Extract the [x, y] coordinate from the center of the cell holding the provided text.  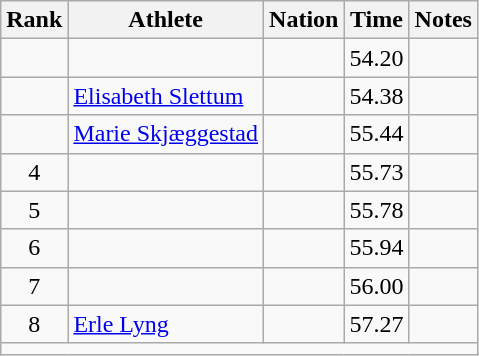
55.78 [376, 210]
Elisabeth Slettum [166, 96]
Athlete [166, 20]
55.44 [376, 134]
5 [34, 210]
Nation [304, 20]
6 [34, 248]
Erle Lyng [166, 324]
Notes [443, 20]
Rank [34, 20]
4 [34, 172]
56.00 [376, 286]
54.38 [376, 96]
55.94 [376, 248]
54.20 [376, 58]
Marie Skjæggestad [166, 134]
55.73 [376, 172]
57.27 [376, 324]
Time [376, 20]
8 [34, 324]
7 [34, 286]
